Detect which cell encompasses the target text, then output its [x, y] center coordinate. 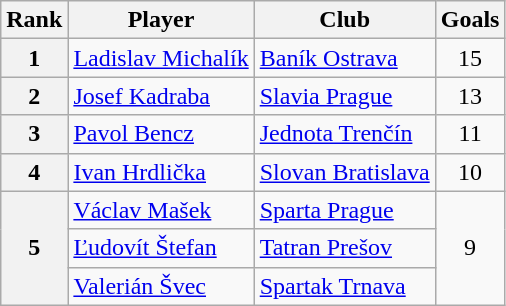
Tatran Prešov [344, 248]
13 [470, 96]
1 [34, 58]
Jednota Trenčín [344, 134]
Slavia Prague [344, 96]
Baník Ostrava [344, 58]
Rank [34, 20]
Václav Mašek [161, 210]
2 [34, 96]
Goals [470, 20]
5 [34, 248]
Pavol Bencz [161, 134]
Josef Kadraba [161, 96]
11 [470, 134]
Sparta Prague [344, 210]
Player [161, 20]
Ladislav Michalík [161, 58]
Valerián Švec [161, 286]
4 [34, 172]
Ľudovít Štefan [161, 248]
10 [470, 172]
15 [470, 58]
Spartak Trnava [344, 286]
Slovan Bratislava [344, 172]
Ivan Hrdlička [161, 172]
3 [34, 134]
9 [470, 248]
Club [344, 20]
